Identify which cell holds the provided text, then report its (X, Y) central coordinate. 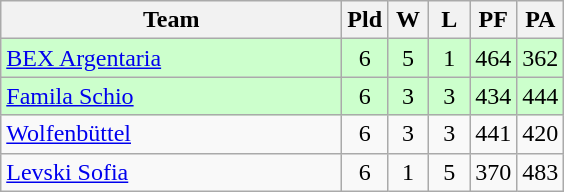
Pld (365, 20)
362 (540, 58)
W (408, 20)
PA (540, 20)
Wolfenbüttel (172, 134)
441 (494, 134)
Famila Schio (172, 96)
370 (494, 172)
PF (494, 20)
L (450, 20)
464 (494, 58)
483 (540, 172)
BEX Argentaria (172, 58)
434 (494, 96)
444 (540, 96)
420 (540, 134)
Team (172, 20)
Levski Sofia (172, 172)
